Identify which cell holds the provided text, then report its [X, Y] central coordinate. 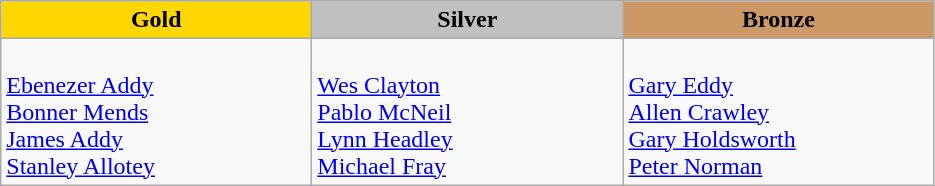
Gary EddyAllen CrawleyGary HoldsworthPeter Norman [778, 112]
Ebenezer AddyBonner MendsJames AddyStanley Allotey [156, 112]
Bronze [778, 20]
Silver [468, 20]
Gold [156, 20]
Wes ClaytonPablo McNeilLynn HeadleyMichael Fray [468, 112]
